Return the [X, Y] coordinate for the center point of the cell that contains the specified text.  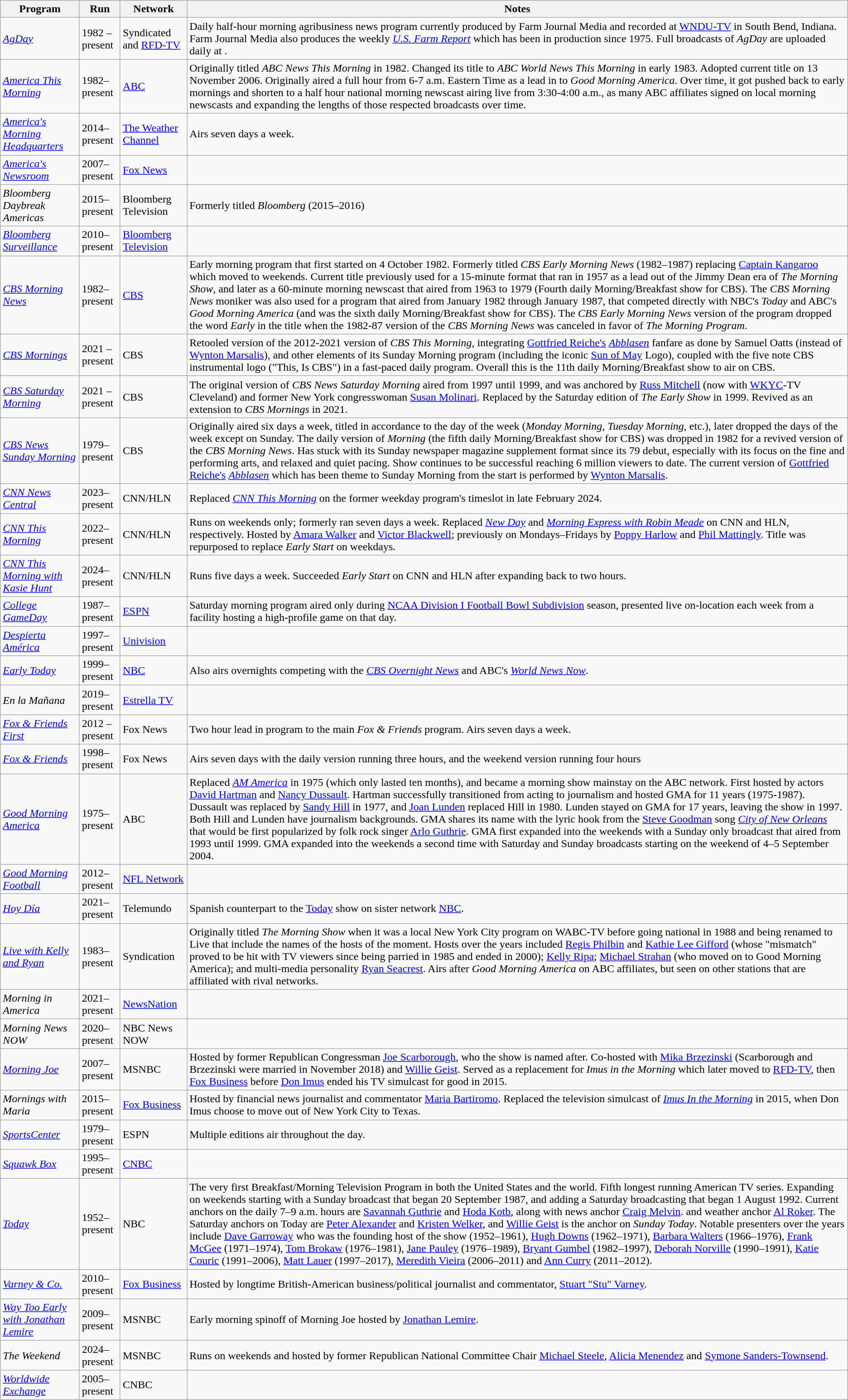
Today [40, 1224]
1997–present [100, 641]
NewsNation [153, 1004]
Mornings with Maria [40, 1105]
Way Too Early with Jonathan Lemire [40, 1320]
Runs on weekends and hosted by former Republican National Committee Chair Michael Steele, Alicia Menendez and Symone Sanders-Townsend. [517, 1355]
Fox & Friends [40, 759]
2005–present [100, 1385]
1952–present [100, 1224]
Runs five days a week. Succeeded Early Start on CNN and HLN after expanding back to two hours. [517, 576]
En la Mañana [40, 700]
Univision [153, 641]
AgDay [40, 39]
2014–present [100, 134]
Notes [517, 9]
Run [100, 9]
2012–present [100, 879]
Fox & Friends First [40, 730]
1975–present [100, 819]
1998–present [100, 759]
NBC News NOW [153, 1033]
America's Newsroom [40, 170]
Airs seven days a week. [517, 134]
CNN This Morning [40, 534]
Multiple editions air throughout the day. [517, 1134]
CNN This Morning with Kasie Hunt [40, 576]
1983–present [100, 956]
2009–present [100, 1320]
Bloomberg Surveillance [40, 241]
2012 – present [100, 730]
Airs seven days with the daily version running three hours, and the weekend version running four hours [517, 759]
Hoy Día [40, 908]
The Weather Channel [153, 134]
The Weekend [40, 1355]
Program [40, 9]
College GameDay [40, 612]
1982 – present [100, 39]
Early Today [40, 671]
Morning News NOW [40, 1033]
Morning Joe [40, 1069]
Estrella TV [153, 700]
Syndication [153, 956]
Bloomberg Daybreak Americas [40, 205]
1999–present [100, 671]
America's Morning Headquarters [40, 134]
1995–present [100, 1164]
Also airs overnights competing with the CBS Overnight News and ABC's World News Now. [517, 671]
Despierta América [40, 641]
CBS Mornings [40, 355]
Spanish counterpart to the Today show on sister network NBC. [517, 908]
Good Morning America [40, 819]
Worldwide Exchange [40, 1385]
America This Morning [40, 86]
Morning in America [40, 1004]
Two hour lead in program to the main Fox & Friends program. Airs seven days a week. [517, 730]
Telemundo [153, 908]
2019–present [100, 700]
2023–present [100, 499]
Network [153, 9]
2020–present [100, 1033]
CNN News Central [40, 499]
Squawk Box [40, 1164]
Formerly titled Bloomberg (2015–2016) [517, 205]
CBS News Sunday Morning [40, 451]
CBS Morning News [40, 295]
1987–present [100, 612]
NFL Network [153, 879]
Good Morning Football [40, 879]
Early morning spinoff of Morning Joe hosted by Jonathan Lemire. [517, 1320]
CBS Saturday Morning [40, 397]
Varney & Co. [40, 1284]
2022–present [100, 534]
Hosted by longtime British-American business/political journalist and commentator, Stuart "Stu" Varney. [517, 1284]
SportsCenter [40, 1134]
Syndicated and RFD-TV [153, 39]
Live with Kelly and Ryan [40, 956]
Replaced CNN This Morning on the former weekday program's timeslot in late February 2024. [517, 499]
